For the text-containing cell, return its midpoint in (X, Y) coordinate format. 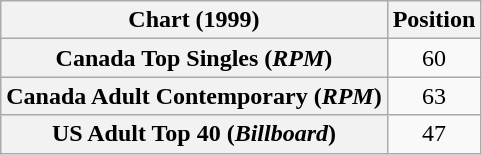
Chart (1999) (194, 20)
60 (434, 58)
US Adult Top 40 (Billboard) (194, 134)
Position (434, 20)
47 (434, 134)
Canada Adult Contemporary (RPM) (194, 96)
63 (434, 96)
Canada Top Singles (RPM) (194, 58)
